Return the (x, y) coordinate for the center point of the cell that contains the specified text.  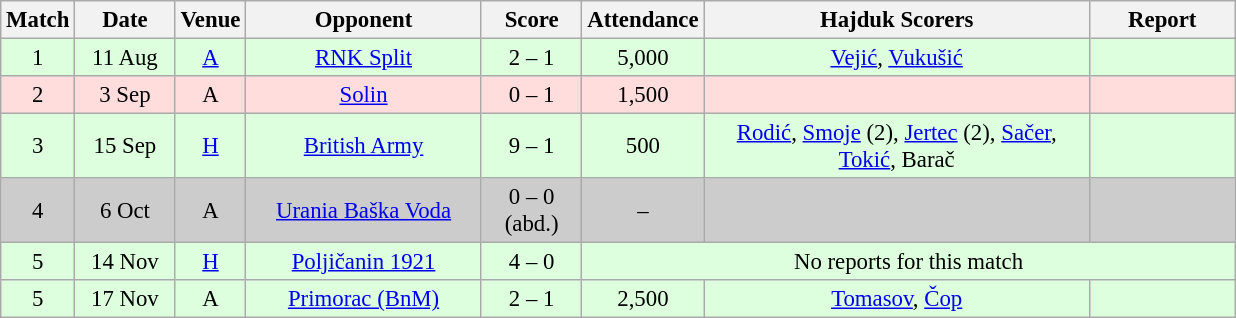
Venue (210, 20)
No reports for this match (908, 262)
Report (1162, 20)
Rodić, Smoje (2), Jertec (2), Sačer, Tokić, Barač (897, 146)
British Army (364, 146)
Poljičanin 1921 (364, 262)
– (643, 210)
1,500 (643, 95)
5,000 (643, 58)
2 (38, 95)
Vejić, Vukušić (897, 58)
15 Sep (126, 146)
Score (532, 20)
Solin (364, 95)
Match (38, 20)
4 (38, 210)
4 – 0 (532, 262)
3 Sep (126, 95)
0 – 0 (abd.) (532, 210)
Opponent (364, 20)
14 Nov (126, 262)
3 (38, 146)
500 (643, 146)
RNK Split (364, 58)
1 (38, 58)
9 – 1 (532, 146)
Date (126, 20)
Urania Baška Voda (364, 210)
6 Oct (126, 210)
11 Aug (126, 58)
17 Nov (126, 299)
Hajduk Scorers (897, 20)
Primorac (BnM) (364, 299)
2,500 (643, 299)
0 – 1 (532, 95)
Tomasov, Čop (897, 299)
Attendance (643, 20)
